Search for the cell housing the specified text and yield its (X, Y) center coordinate. 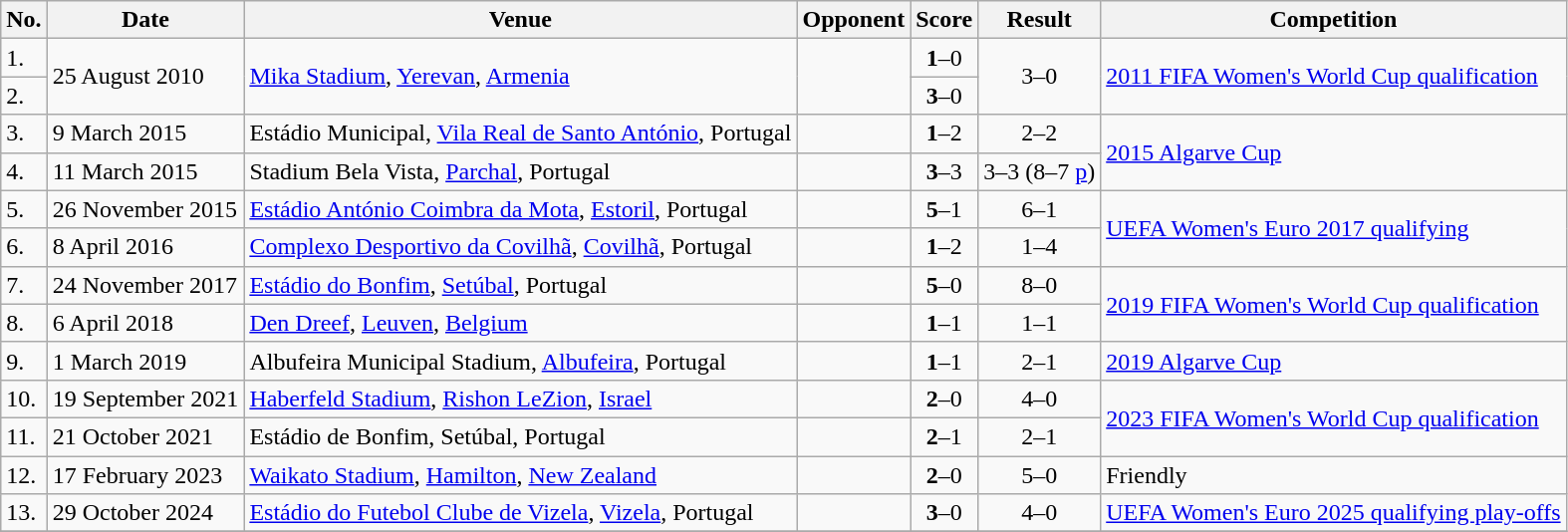
2015 Algarve Cup (1333, 152)
9. (24, 361)
8 April 2016 (145, 247)
29 October 2024 (145, 513)
Friendly (1333, 475)
19 September 2021 (145, 399)
25 August 2010 (145, 77)
Date (145, 20)
Score (944, 20)
Stadium Bela Vista, Parchal, Portugal (520, 171)
8–0 (1040, 285)
11. (24, 436)
UEFA Women's Euro 2017 qualifying (1333, 228)
4. (24, 171)
1–4 (1040, 247)
7. (24, 285)
Mika Stadium, Yerevan, Armenia (520, 77)
11 March 2015 (145, 171)
26 November 2015 (145, 209)
2019 Algarve Cup (1333, 361)
Haberfeld Stadium, Rishon LeZion, Israel (520, 399)
3. (24, 133)
6 April 2018 (145, 323)
6. (24, 247)
1 March 2019 (145, 361)
Albufeira Municipal Stadium, Albufeira, Portugal (520, 361)
2023 FIFA Women's World Cup qualification (1333, 417)
2011 FIFA Women's World Cup qualification (1333, 77)
UEFA Women's Euro 2025 qualifying play-offs (1333, 513)
Estádio António Coimbra da Mota, Estoril, Portugal (520, 209)
8. (24, 323)
3–3 (944, 171)
1. (24, 58)
24 November 2017 (145, 285)
10. (24, 399)
Venue (520, 20)
Competition (1333, 20)
5. (24, 209)
6–1 (1040, 209)
Estádio do Bonfim, Setúbal, Portugal (520, 285)
Complexo Desportivo da Covilhã, Covilhã, Portugal (520, 247)
2. (24, 96)
2–2 (1040, 133)
13. (24, 513)
No. (24, 20)
Estádio do Futebol Clube de Vizela, Vizela, Portugal (520, 513)
3–3 (8–7 p) (1040, 171)
1–0 (944, 58)
5–1 (944, 209)
Waikato Stadium, Hamilton, New Zealand (520, 475)
9 March 2015 (145, 133)
17 February 2023 (145, 475)
Result (1040, 20)
Estádio de Bonfim, Setúbal, Portugal (520, 436)
Opponent (854, 20)
2019 FIFA Women's World Cup qualification (1333, 304)
Den Dreef, Leuven, Belgium (520, 323)
12. (24, 475)
21 October 2021 (145, 436)
Estádio Municipal, Vila Real de Santo António, Portugal (520, 133)
